Pinpoint the cell where the given text exists, returning its (X, Y) midpoint coordinate. 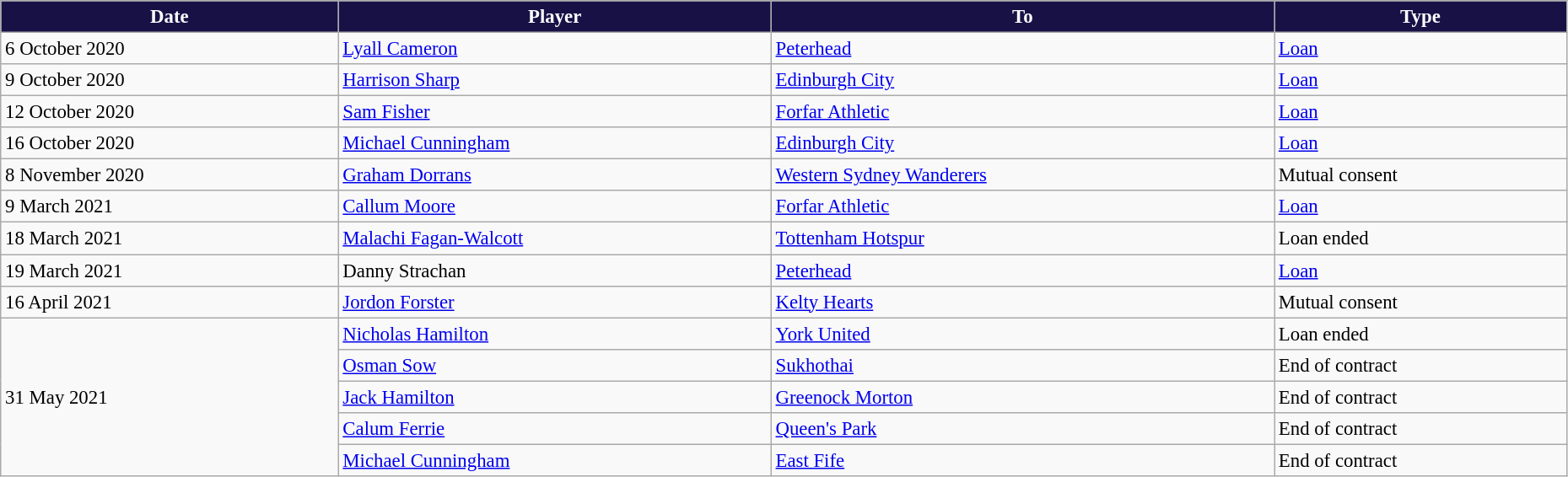
8 November 2020 (170, 175)
Callum Moore (555, 206)
Sukhothai (1022, 365)
Malachi Fagan-Walcott (555, 238)
9 October 2020 (170, 80)
Queen's Park (1022, 429)
9 March 2021 (170, 206)
12 October 2020 (170, 112)
Harrison Sharp (555, 80)
Osman Sow (555, 365)
Lyall Cameron (555, 49)
19 March 2021 (170, 271)
York United (1022, 334)
Kelty Hearts (1022, 302)
Danny Strachan (555, 271)
East Fife (1022, 460)
Nicholas Hamilton (555, 334)
Western Sydney Wanderers (1022, 175)
Sam Fisher (555, 112)
18 March 2021 (170, 238)
16 April 2021 (170, 302)
Graham Dorrans (555, 175)
31 May 2021 (170, 397)
Type (1420, 17)
Calum Ferrie (555, 429)
Greenock Morton (1022, 397)
6 October 2020 (170, 49)
Date (170, 17)
Player (555, 17)
Jordon Forster (555, 302)
Jack Hamilton (555, 397)
Tottenham Hotspur (1022, 238)
16 October 2020 (170, 143)
To (1022, 17)
